Return the (x, y) coordinate for the center point of the cell that contains the specified text.  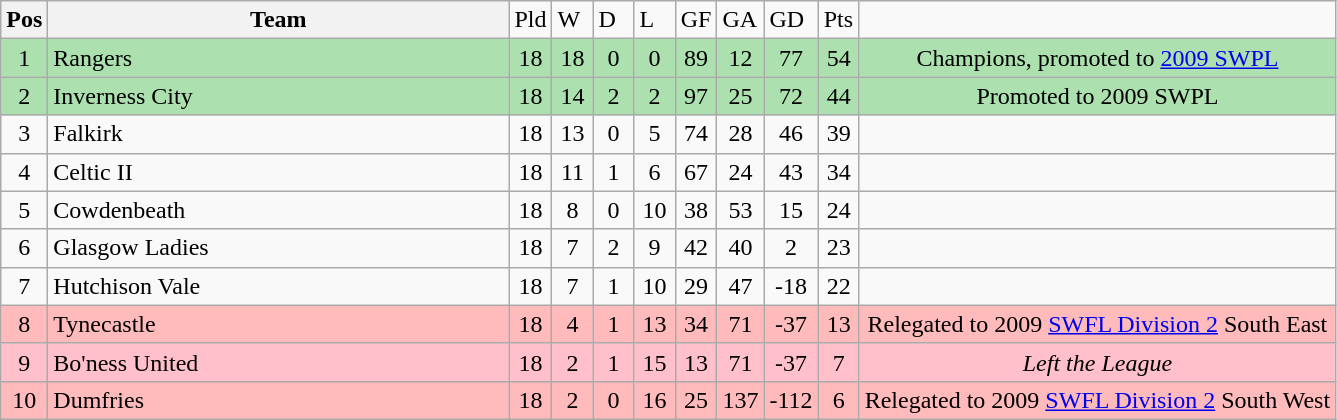
44 (838, 96)
Promoted to 2009 SWPL (1097, 96)
28 (740, 134)
67 (696, 172)
46 (791, 134)
Hutchison Vale (278, 286)
Falkirk (278, 134)
53 (740, 210)
97 (696, 96)
11 (572, 172)
Pts (838, 20)
38 (696, 210)
Cowdenbeath (278, 210)
77 (791, 58)
23 (838, 248)
GA (740, 20)
137 (740, 400)
Pos (24, 20)
Champions, promoted to 2009 SWPL (1097, 58)
40 (740, 248)
D (614, 20)
39 (838, 134)
Dumfries (278, 400)
43 (791, 172)
Relegated to 2009 SWFL Division 2 South East (1097, 324)
-112 (791, 400)
Team (278, 20)
72 (791, 96)
12 (740, 58)
Pld (530, 20)
22 (838, 286)
16 (654, 400)
GF (696, 20)
Bo'ness United (278, 362)
W (572, 20)
Glasgow Ladies (278, 248)
42 (696, 248)
GD (791, 20)
Rangers (278, 58)
74 (696, 134)
3 (24, 134)
89 (696, 58)
14 (572, 96)
L (654, 20)
-18 (791, 286)
Left the League (1097, 362)
Celtic II (278, 172)
Relegated to 2009 SWFL Division 2 South West (1097, 400)
29 (696, 286)
54 (838, 58)
47 (740, 286)
Tynecastle (278, 324)
Inverness City (278, 96)
